Return the (X, Y) coordinate for the center point of the cell that contains the specified text.  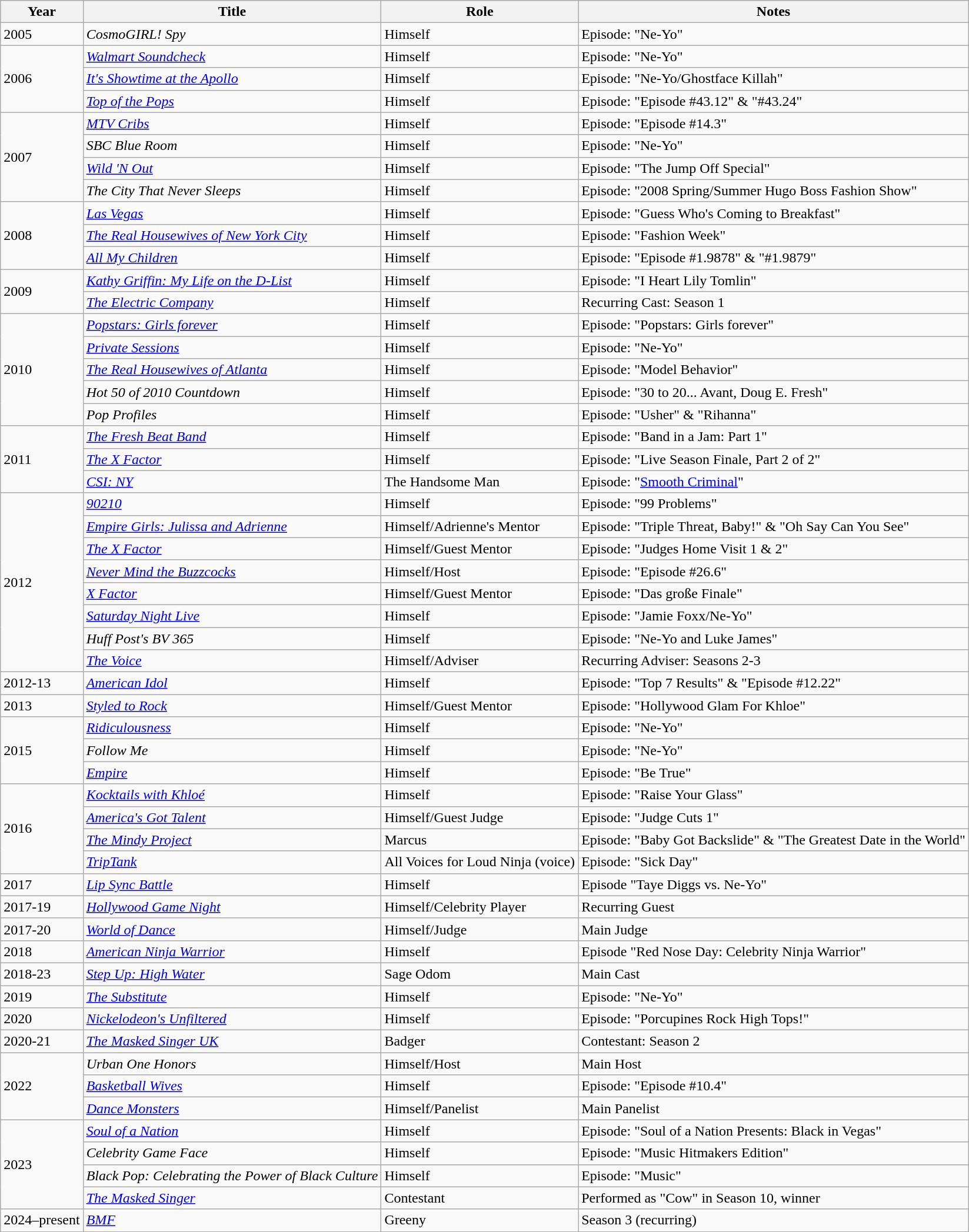
Soul of a Nation (232, 1131)
Empire (232, 773)
Dance Monsters (232, 1109)
SBC Blue Room (232, 146)
Episode: "Fashion Week" (774, 235)
Recurring Adviser: Seasons 2-3 (774, 661)
The Handsome Man (480, 482)
2008 (42, 235)
Huff Post's BV 365 (232, 638)
Saturday Night Live (232, 616)
Never Mind the Buzzcocks (232, 571)
Top of the Pops (232, 101)
Styled to Rock (232, 706)
Episode: "Raise Your Glass" (774, 795)
Badger (480, 1041)
The Masked Singer UK (232, 1041)
Himself/Panelist (480, 1109)
2022 (42, 1086)
It's Showtime at the Apollo (232, 79)
Episode: "Episode #1.9878" & "#1.9879" (774, 258)
Main Judge (774, 929)
2015 (42, 750)
Popstars: Girls forever (232, 325)
The Real Housewives of New York City (232, 235)
Main Host (774, 1064)
Private Sessions (232, 348)
Episode: "Episode #10.4" (774, 1086)
The Voice (232, 661)
2011 (42, 459)
Himself/Judge (480, 929)
Episode: "Judge Cuts 1" (774, 817)
2009 (42, 292)
All Voices for Loud Ninja (voice) (480, 862)
Episode: "Live Season Finale, Part 2 of 2" (774, 459)
The City That Never Sleeps (232, 191)
Role (480, 12)
Episode: "Popstars: Girls forever" (774, 325)
Episode: "Model Behavior" (774, 370)
2016 (42, 829)
Black Pop: Celebrating the Power of Black Culture (232, 1176)
Episode: "Hollywood Glam For Khloe" (774, 706)
Episode: "Guess Who's Coming to Breakfast" (774, 213)
Las Vegas (232, 213)
Recurring Cast: Season 1 (774, 303)
Episode: "99 Problems" (774, 504)
Empire Girls: Julissa and Adrienne (232, 526)
2017-19 (42, 907)
World of Dance (232, 929)
Himself/Celebrity Player (480, 907)
2023 (42, 1164)
Main Cast (774, 974)
Urban One Honors (232, 1064)
Episode: "Soul of a Nation Presents: Black in Vegas" (774, 1131)
The Real Housewives of Atlanta (232, 370)
Episode: "Ne-Yo and Luke James" (774, 638)
Episode: "Episode #43.12" & "#43.24" (774, 101)
The Masked Singer (232, 1198)
2005 (42, 34)
Greeny (480, 1220)
Contestant: Season 2 (774, 1041)
Follow Me (232, 750)
2017-20 (42, 929)
Himself/Adviser (480, 661)
2017 (42, 884)
Contestant (480, 1198)
Episode: "Episode #26.6" (774, 571)
Hollywood Game Night (232, 907)
Episode: "Top 7 Results" & "Episode #12.22" (774, 683)
2020 (42, 1019)
Episode: "Usher" & "Rihanna" (774, 415)
2012 (42, 582)
X Factor (232, 593)
Recurring Guest (774, 907)
Season 3 (recurring) (774, 1220)
Episode: "Band in a Jam: Part 1" (774, 437)
Episode: "Das große Finale" (774, 593)
Episode: "Porcupines Rock High Tops!" (774, 1019)
Episode: "Music Hitmakers Edition" (774, 1153)
The Electric Company (232, 303)
2007 (42, 157)
Lip Sync Battle (232, 884)
Episode: "Triple Threat, Baby!" & "Oh Say Can You See" (774, 526)
Episode: "Episode #14.3" (774, 123)
Episode "Red Nose Day: Celebrity Ninja Warrior" (774, 951)
American Ninja Warrior (232, 951)
Marcus (480, 840)
2020-21 (42, 1041)
America's Got Talent (232, 817)
Basketball Wives (232, 1086)
CSI: NY (232, 482)
Episode: "30 to 20... Avant, Doug E. Fresh" (774, 392)
Episode: "Music" (774, 1176)
2024–present (42, 1220)
Walmart Soundcheck (232, 56)
Episode "Taye Diggs vs. Ne-Yo" (774, 884)
BMF (232, 1220)
MTV Cribs (232, 123)
Himself/Guest Judge (480, 817)
The Substitute (232, 997)
Episode: "Baby Got Backslide" & "The Greatest Date in the World" (774, 840)
Main Panelist (774, 1109)
2012-13 (42, 683)
Year (42, 12)
Pop Profiles (232, 415)
All My Children (232, 258)
Episode: "Be True" (774, 773)
Title (232, 12)
Episode: "Judges Home Visit 1 & 2" (774, 549)
Kocktails with Khloé (232, 795)
2010 (42, 370)
Sage Odom (480, 974)
TripTank (232, 862)
Hot 50 of 2010 Countdown (232, 392)
2018 (42, 951)
The Mindy Project (232, 840)
2018-23 (42, 974)
Celebrity Game Face (232, 1153)
90210 (232, 504)
Notes (774, 12)
The Fresh Beat Band (232, 437)
CosmoGIRL! Spy (232, 34)
Performed as "Cow" in Season 10, winner (774, 1198)
Episode: "Jamie Foxx/Ne-Yo" (774, 616)
American Idol (232, 683)
2006 (42, 79)
Kathy Griffin: My Life on the D-List (232, 281)
Himself/Adrienne's Mentor (480, 526)
Step Up: High Water (232, 974)
Episode: "Smooth Criminal" (774, 482)
2013 (42, 706)
2019 (42, 997)
Nickelodeon's Unfiltered (232, 1019)
Episode: "Sick Day" (774, 862)
Episode: "Ne-Yo/Ghostface Killah" (774, 79)
Episode: "I Heart Lily Tomlin" (774, 281)
Episode: "2008 Spring/Summer Hugo Boss Fashion Show" (774, 191)
Episode: "The Jump Off Special" (774, 168)
Ridiculousness (232, 728)
Wild 'N Out (232, 168)
